Pinpoint the cell where the given text exists, returning its [X, Y] midpoint coordinate. 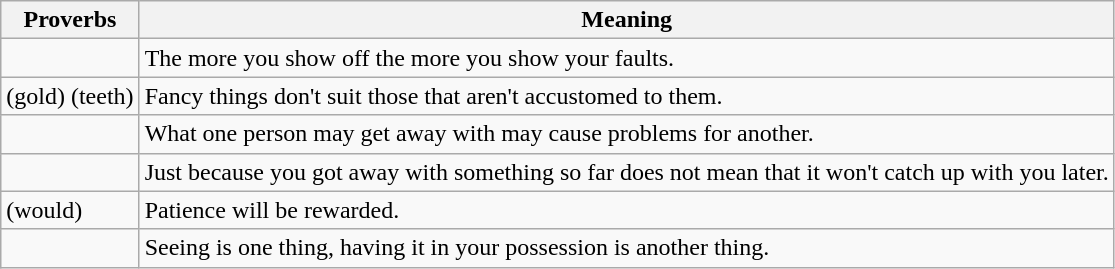
(would) [70, 210]
Just because you got away with something so far does not mean that it won't catch up with you later. [626, 172]
Patience will be rewarded. [626, 210]
Proverbs [70, 20]
(gold) (teeth) [70, 96]
Seeing is one thing, having it in your possession is another thing. [626, 248]
The more you show off the more you show your faults. [626, 58]
What one person may get away with may cause problems for another. [626, 134]
Fancy things don't suit those that aren't accustomed to them. [626, 96]
Meaning [626, 20]
